Provide the [X, Y] coordinate of the cell's center where the given text is located.  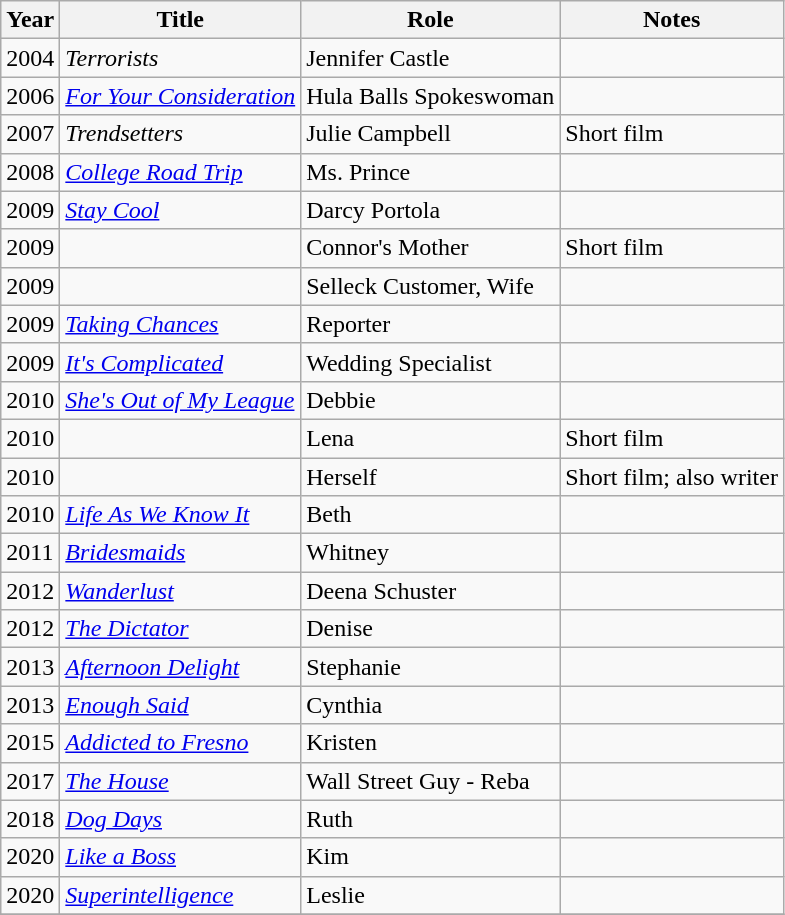
Beth [430, 515]
Superintelligence [180, 895]
Darcy Portola [430, 210]
College Road Trip [180, 172]
2011 [30, 553]
Stephanie [430, 667]
Kim [430, 857]
She's Out of My League [180, 400]
Life As We Know It [180, 515]
Lena [430, 438]
Notes [672, 20]
It's Complicated [180, 362]
Title [180, 20]
Short film; also writer [672, 477]
Denise [430, 629]
Wall Street Guy - Reba [430, 781]
Debbie [430, 400]
Selleck Customer, Wife [430, 286]
Afternoon Delight [180, 667]
2007 [30, 134]
Herself [430, 477]
2006 [30, 96]
Addicted to Fresno [180, 743]
The House [180, 781]
2008 [30, 172]
Dog Days [180, 819]
Ms. Prince [430, 172]
Whitney [430, 553]
2015 [30, 743]
Reporter [430, 324]
Bridesmaids [180, 553]
Wedding Specialist [430, 362]
Terrorists [180, 58]
Stay Cool [180, 210]
Ruth [430, 819]
Role [430, 20]
Kristen [430, 743]
Hula Balls Spokeswoman [430, 96]
Taking Chances [180, 324]
Deena Schuster [430, 591]
Julie Campbell [430, 134]
Trendsetters [180, 134]
2018 [30, 819]
Enough Said [180, 705]
Connor's Mother [430, 248]
Wanderlust [180, 591]
Leslie [430, 895]
Like a Boss [180, 857]
Jennifer Castle [430, 58]
For Your Consideration [180, 96]
The Dictator [180, 629]
Year [30, 20]
2017 [30, 781]
Cynthia [430, 705]
2004 [30, 58]
